Identify which cell holds the provided text, then report its [X, Y] central coordinate. 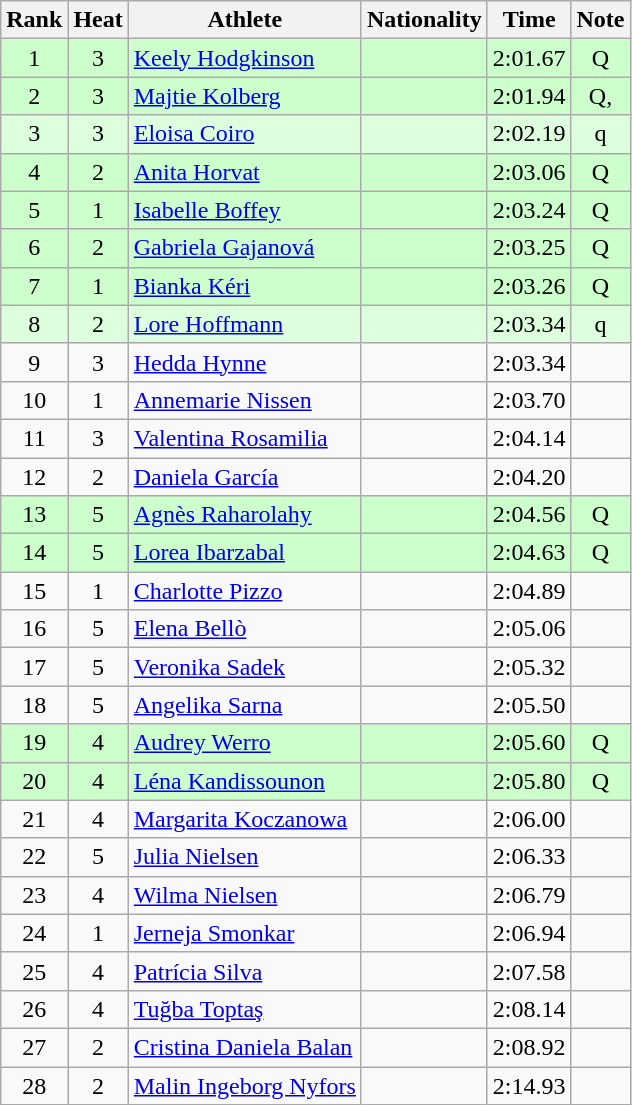
Veronika Sadek [244, 667]
26 [34, 1009]
2:06.94 [529, 933]
2:03.70 [529, 400]
Rank [34, 20]
Keely Hodgkinson [244, 58]
2:05.32 [529, 667]
2:08.92 [529, 1047]
2:05.80 [529, 781]
Tuğba Toptaş [244, 1009]
2:02.19 [529, 134]
Majtie Kolberg [244, 96]
Isabelle Boffey [244, 210]
2:04.56 [529, 515]
2:06.79 [529, 895]
2:06.33 [529, 857]
17 [34, 667]
2:03.25 [529, 248]
9 [34, 362]
22 [34, 857]
Time [529, 20]
27 [34, 1047]
Eloisa Coiro [244, 134]
2:03.24 [529, 210]
Heat [98, 20]
Annemarie Nissen [244, 400]
Gabriela Gajanová [244, 248]
Cristina Daniela Balan [244, 1047]
2:05.50 [529, 705]
2:08.14 [529, 1009]
8 [34, 324]
24 [34, 933]
Julia Nielsen [244, 857]
23 [34, 895]
20 [34, 781]
Q, [600, 96]
2:01.67 [529, 58]
2:04.89 [529, 591]
2:14.93 [529, 1085]
25 [34, 971]
21 [34, 819]
Margarita Koczanowa [244, 819]
Athlete [244, 20]
19 [34, 743]
Charlotte Pizzo [244, 591]
Nationality [424, 20]
14 [34, 553]
10 [34, 400]
Agnès Raharolahy [244, 515]
2:04.14 [529, 438]
2:03.06 [529, 172]
16 [34, 629]
Patrícia Silva [244, 971]
2:06.00 [529, 819]
Hedda Hynne [244, 362]
Anita Horvat [244, 172]
Lore Hoffmann [244, 324]
Malin Ingeborg Nyfors [244, 1085]
Jerneja Smonkar [244, 933]
Bianka Kéri [244, 286]
Note [600, 20]
2:05.60 [529, 743]
Audrey Werro [244, 743]
Valentina Rosamilia [244, 438]
Lorea Ibarzabal [244, 553]
15 [34, 591]
Angelika Sarna [244, 705]
11 [34, 438]
Daniela García [244, 477]
2:03.26 [529, 286]
7 [34, 286]
2:05.06 [529, 629]
12 [34, 477]
6 [34, 248]
28 [34, 1085]
Wilma Nielsen [244, 895]
2:07.58 [529, 971]
13 [34, 515]
2:04.63 [529, 553]
18 [34, 705]
2:04.20 [529, 477]
Léna Kandissounon [244, 781]
Elena Bellò [244, 629]
2:01.94 [529, 96]
